Identify which cell holds the provided text, then report its (X, Y) central coordinate. 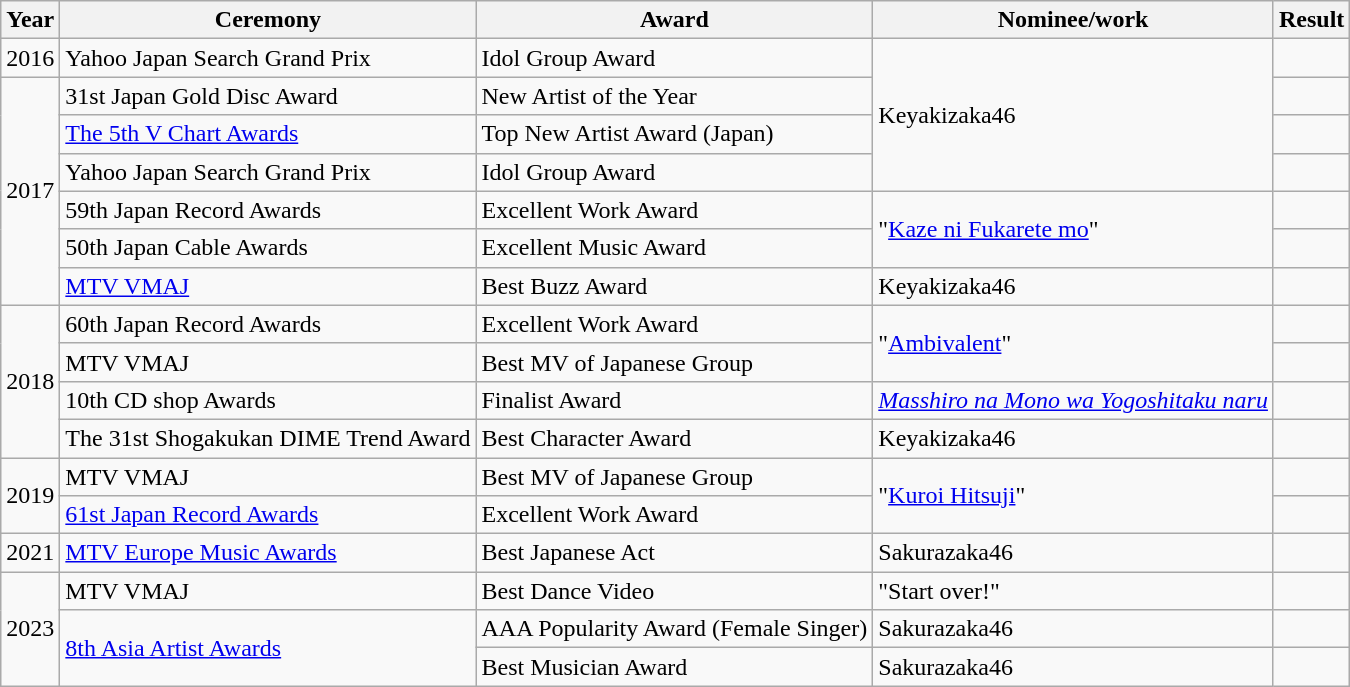
60th Japan Record Awards (268, 324)
"Kaze ni Fukarete mo" (1074, 229)
MTV Europe Music Awards (268, 553)
2017 (30, 191)
Finalist Award (674, 400)
50th Japan Cable Awards (268, 248)
Award (674, 20)
AAA Popularity Award (Female Singer) (674, 629)
Nominee/work (1074, 20)
Best Japanese Act (674, 553)
New Artist of the Year (674, 96)
59th Japan Record Awards (268, 210)
Masshiro na Mono wa Yogoshitaku naru (1074, 400)
Ceremony (268, 20)
Best Character Award (674, 438)
2023 (30, 629)
"Ambivalent" (1074, 343)
"Start over!" (1074, 591)
2018 (30, 381)
Best Buzz Award (674, 286)
31st Japan Gold Disc Award (268, 96)
Best Dance Video (674, 591)
Top New Artist Award (Japan) (674, 134)
61st Japan Record Awards (268, 515)
2016 (30, 58)
Best Musician Award (674, 667)
8th Asia Artist Awards (268, 648)
2019 (30, 496)
"Kuroi Hitsuji" (1074, 496)
Excellent Music Award (674, 248)
Result (1311, 20)
The 5th V Chart Awards (268, 134)
Year (30, 20)
10th CD shop Awards (268, 400)
The 31st Shogakukan DIME Trend Award (268, 438)
2021 (30, 553)
